Extract the [x, y] coordinate from the center of the cell holding the provided text.  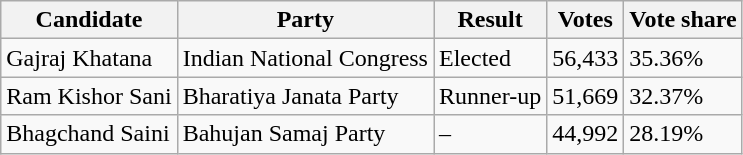
Candidate [89, 20]
56,433 [586, 58]
Gajraj Khatana [89, 58]
Party [305, 20]
Bhagchand Saini [89, 134]
Vote share [683, 20]
Elected [490, 58]
Ram Kishor Sani [89, 96]
Bahujan Samaj Party [305, 134]
Result [490, 20]
Indian National Congress [305, 58]
Bharatiya Janata Party [305, 96]
35.36% [683, 58]
Runner-up [490, 96]
32.37% [683, 96]
44,992 [586, 134]
– [490, 134]
28.19% [683, 134]
51,669 [586, 96]
Votes [586, 20]
